Provide the [x, y] coordinate of the cell's center where the given text is located.  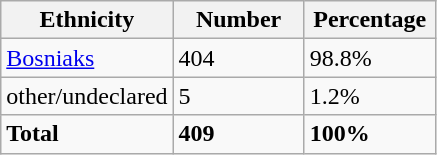
Percentage [370, 20]
100% [370, 134]
Bosniaks [87, 58]
98.8% [370, 58]
409 [238, 134]
1.2% [370, 96]
Total [87, 134]
other/undeclared [87, 96]
404 [238, 58]
5 [238, 96]
Number [238, 20]
Ethnicity [87, 20]
